Capture the cell that displays the provided text and extract its [X, Y] central coordinate. 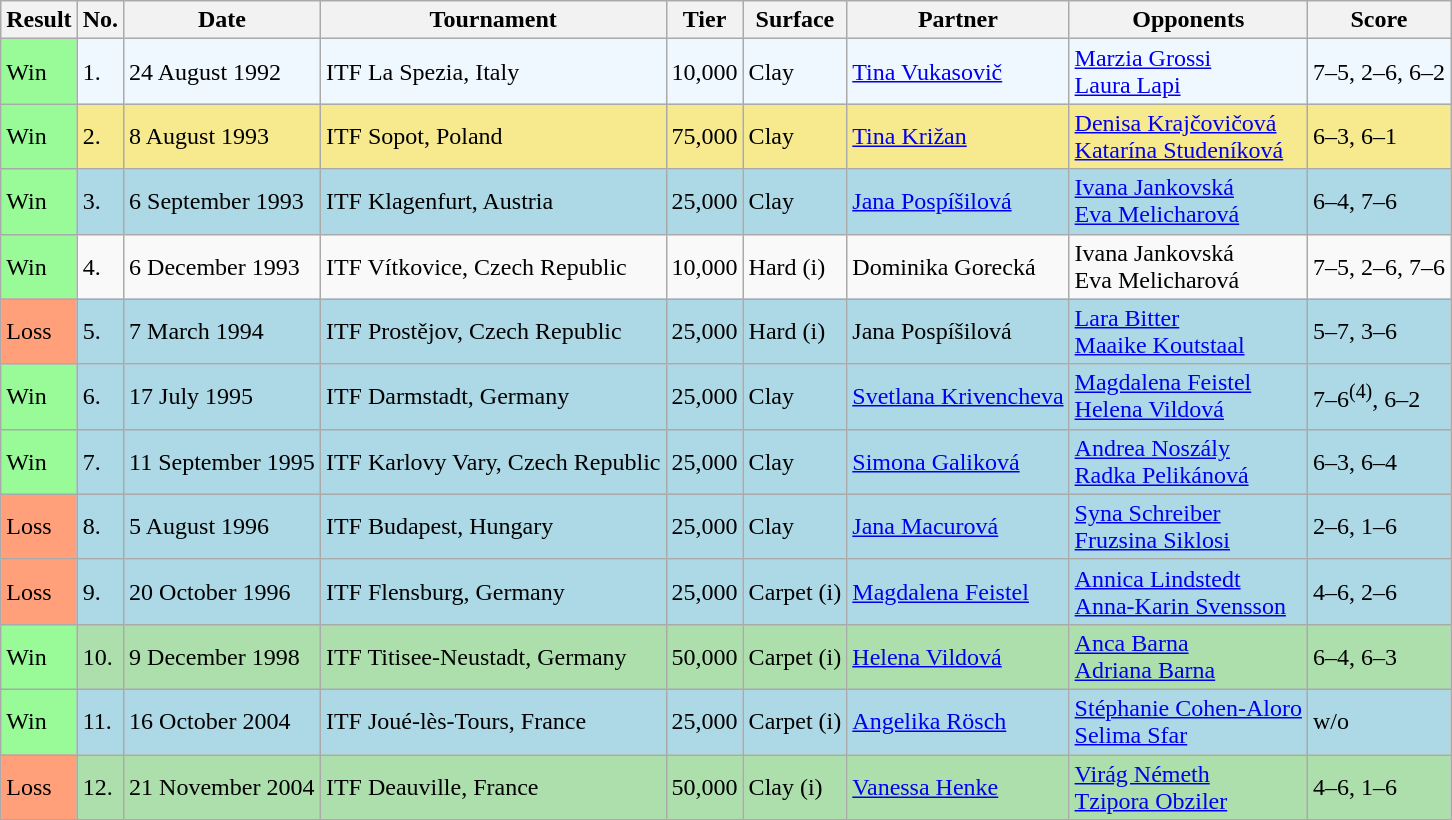
Clay (i) [795, 786]
7 March 1994 [222, 332]
4–6, 2–6 [1378, 592]
No. [100, 20]
ITF Klagenfurt, Austria [493, 202]
ITF Prostějov, Czech Republic [493, 332]
Date [222, 20]
ITF Sopot, Poland [493, 136]
Tier [704, 20]
6–4, 7–6 [1378, 202]
17 July 1995 [222, 396]
7. [100, 462]
10. [100, 656]
6–4, 6–3 [1378, 656]
16 October 2004 [222, 722]
24 August 1992 [222, 72]
4. [100, 266]
Vanessa Henke [958, 786]
Dominika Gorecká [958, 266]
7–5, 2–6, 6–2 [1378, 72]
Helena Vildová [958, 656]
6–3, 6–1 [1378, 136]
6 December 1993 [222, 266]
ITF Joué-lès-Tours, France [493, 722]
Anca Barna Adriana Barna [1188, 656]
9. [100, 592]
Lara Bitter Maaike Koutstaal [1188, 332]
7–5, 2–6, 7–6 [1378, 266]
ITF Deauville, France [493, 786]
21 November 2004 [222, 786]
5. [100, 332]
Tournament [493, 20]
Magdalena Feistel Helena Vildová [1188, 396]
Stéphanie Cohen-Aloro Selima Sfar [1188, 722]
12. [100, 786]
Virág Németh Tzipora Obziler [1188, 786]
Opponents [1188, 20]
8. [100, 526]
5 August 1996 [222, 526]
4–6, 1–6 [1378, 786]
Surface [795, 20]
3. [100, 202]
6. [100, 396]
20 October 1996 [222, 592]
1. [100, 72]
Tina Križan [958, 136]
75,000 [704, 136]
ITF Budapest, Hungary [493, 526]
Tina Vukasovič [958, 72]
6 September 1993 [222, 202]
Annica Lindstedt Anna-Karin Svensson [1188, 592]
Angelika Rösch [958, 722]
ITF Darmstadt, Germany [493, 396]
Simona Galiková [958, 462]
2. [100, 136]
6–3, 6–4 [1378, 462]
Svetlana Krivencheva [958, 396]
Denisa Krajčovičová Katarína Studeníková [1188, 136]
11 September 1995 [222, 462]
ITF Flensburg, Germany [493, 592]
Magdalena Feistel [958, 592]
Jana Macurová [958, 526]
w/o [1378, 722]
2–6, 1–6 [1378, 526]
ITF Vítkovice, Czech Republic [493, 266]
Marzia Grossi Laura Lapi [1188, 72]
ITF Karlovy Vary, Czech Republic [493, 462]
5–7, 3–6 [1378, 332]
7–6(4), 6–2 [1378, 396]
Score [1378, 20]
ITF Titisee-Neustadt, Germany [493, 656]
Partner [958, 20]
Result [39, 20]
9 December 1998 [222, 656]
11. [100, 722]
Syna Schreiber Fruzsina Siklosi [1188, 526]
ITF La Spezia, Italy [493, 72]
Andrea Noszály Radka Pelikánová [1188, 462]
8 August 1993 [222, 136]
